Return the [X, Y] coordinate for the center point of the cell that contains the specified text.  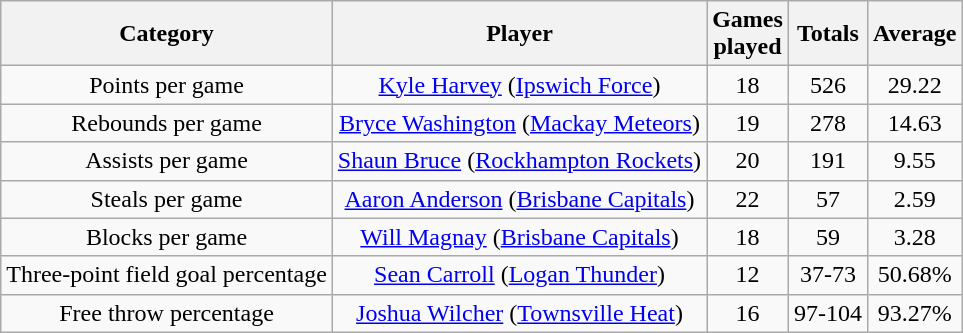
Bryce Washington (Mackay Meteors) [519, 123]
Average [914, 34]
Totals [828, 34]
Gamesplayed [748, 34]
Free throw percentage [167, 313]
Will Magnay (Brisbane Capitals) [519, 237]
Sean Carroll (Logan Thunder) [519, 275]
93.27% [914, 313]
Assists per game [167, 161]
29.22 [914, 85]
526 [828, 85]
57 [828, 199]
59 [828, 237]
2.59 [914, 199]
Points per game [167, 85]
12 [748, 275]
Player [519, 34]
Joshua Wilcher (Townsville Heat) [519, 313]
Category [167, 34]
97-104 [828, 313]
Rebounds per game [167, 123]
Shaun Bruce (Rockhampton Rockets) [519, 161]
191 [828, 161]
9.55 [914, 161]
Steals per game [167, 199]
16 [748, 313]
Aaron Anderson (Brisbane Capitals) [519, 199]
14.63 [914, 123]
50.68% [914, 275]
19 [748, 123]
20 [748, 161]
Three-point field goal percentage [167, 275]
22 [748, 199]
Blocks per game [167, 237]
37-73 [828, 275]
3.28 [914, 237]
Kyle Harvey (Ipswich Force) [519, 85]
278 [828, 123]
